Find where the given text appears and provide that cell's center as (x, y) coordinate. 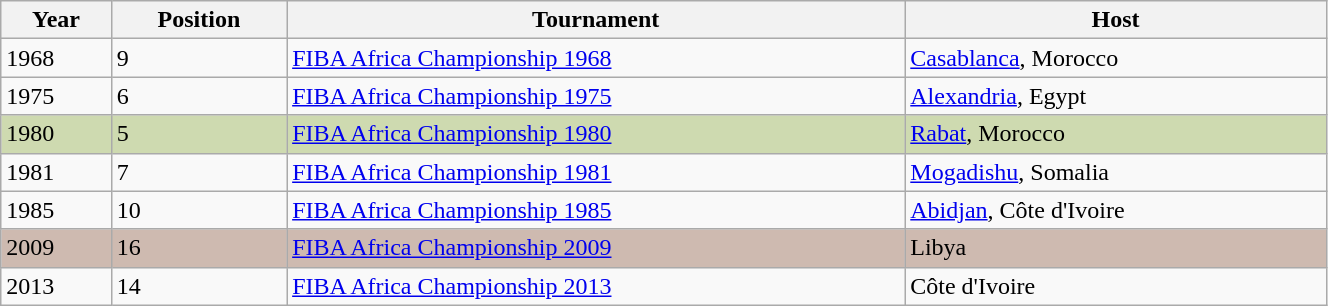
5 (198, 134)
1981 (56, 172)
Mogadishu, Somalia (1116, 172)
Rabat, Morocco (1116, 134)
2013 (56, 286)
1968 (56, 58)
16 (198, 248)
FIBA Africa Championship 1981 (596, 172)
Alexandria, Egypt (1116, 96)
14 (198, 286)
7 (198, 172)
FIBA Africa Championship 1980 (596, 134)
2009 (56, 248)
Year (56, 20)
6 (198, 96)
Côte d'Ivoire (1116, 286)
Casablanca, Morocco (1116, 58)
Position (198, 20)
FIBA Africa Championship 2009 (596, 248)
FIBA Africa Championship 2013 (596, 286)
10 (198, 210)
FIBA Africa Championship 1975 (596, 96)
Host (1116, 20)
9 (198, 58)
Tournament (596, 20)
Abidjan, Côte d'Ivoire (1116, 210)
Libya (1116, 248)
FIBA Africa Championship 1968 (596, 58)
FIBA Africa Championship 1985 (596, 210)
1975 (56, 96)
1985 (56, 210)
1980 (56, 134)
